From the cell containing the given text, extract its center point as [x, y] coordinate. 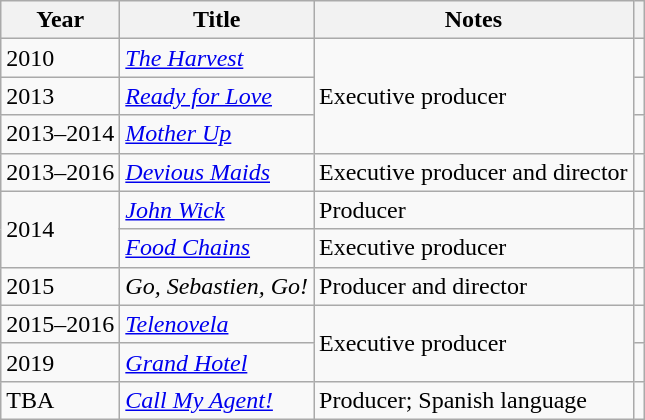
2014 [60, 229]
The Harvest [217, 58]
2019 [60, 362]
Ready for Love [217, 96]
Producer and director [474, 286]
2013–2016 [60, 172]
Telenovela [217, 324]
Producer; Spanish language [474, 400]
Title [217, 20]
Devious Maids [217, 172]
Food Chains [217, 248]
TBA [60, 400]
Go, Sebastien, Go! [217, 286]
John Wick [217, 210]
2010 [60, 58]
Mother Up [217, 134]
Grand Hotel [217, 362]
2015 [60, 286]
2013 [60, 96]
2015–2016 [60, 324]
Producer [474, 210]
Notes [474, 20]
Executive producer and director [474, 172]
2013–2014 [60, 134]
Call My Agent! [217, 400]
Year [60, 20]
